Identify which cell holds the provided text, then report its (x, y) central coordinate. 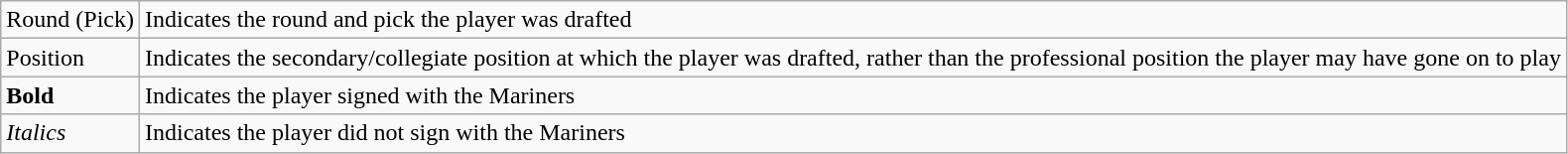
Indicates the player did not sign with the Mariners (852, 133)
Position (70, 58)
Italics (70, 133)
Indicates the player signed with the Mariners (852, 95)
Indicates the round and pick the player was drafted (852, 20)
Round (Pick) (70, 20)
Bold (70, 95)
